Return (x, y) of the center of cell containing provided text 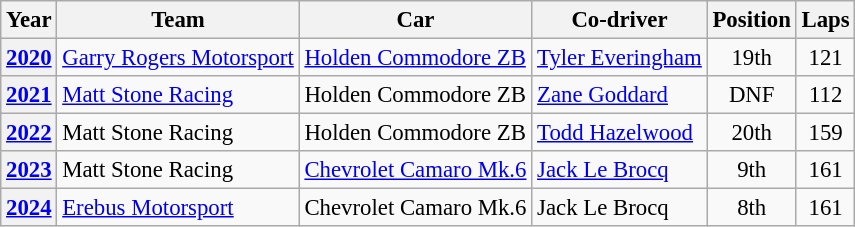
Tyler Everingham (620, 58)
DNF (752, 95)
2023 (29, 170)
Co-driver (620, 20)
121 (826, 58)
2024 (29, 208)
9th (752, 170)
19th (752, 58)
2021 (29, 95)
2020 (29, 58)
Car (416, 20)
Team (178, 20)
2022 (29, 133)
Laps (826, 20)
Position (752, 20)
Erebus Motorsport (178, 208)
Garry Rogers Motorsport (178, 58)
Todd Hazelwood (620, 133)
Year (29, 20)
Zane Goddard (620, 95)
20th (752, 133)
159 (826, 133)
112 (826, 95)
8th (752, 208)
